Locate the cell with the specified text and output its (x, y) center coordinate. 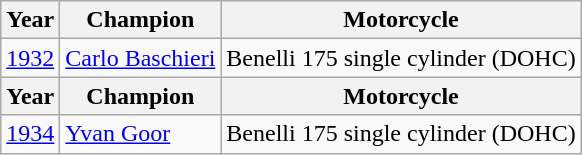
Yvan Goor (140, 134)
Carlo Baschieri (140, 58)
1934 (30, 134)
1932 (30, 58)
